Determine the (X, Y) coordinate at the center of the cell enclosing the given text.  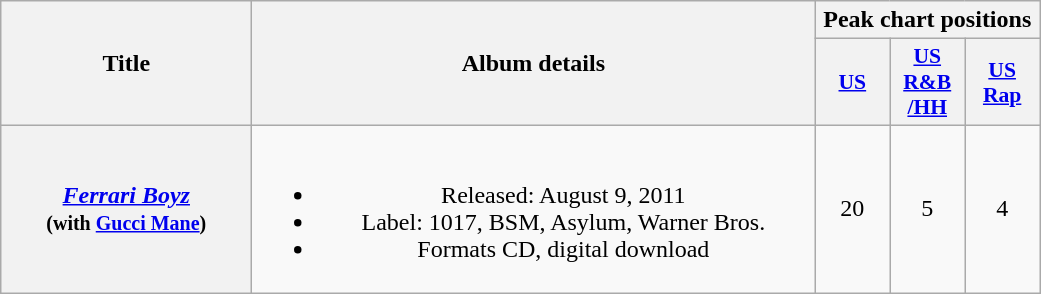
20 (852, 208)
Peak chart positions (928, 20)
Title (126, 64)
Ferrari Boyz(with Gucci Mane) (126, 208)
USRap (1002, 82)
5 (928, 208)
US (852, 82)
USR&B/HH (928, 82)
4 (1002, 208)
Album details (534, 64)
Released: August 9, 2011Label: 1017, BSM, Asylum, Warner Bros.Formats CD, digital download (534, 208)
